Determine the (X, Y) coordinate at the center of the cell enclosing the given text.  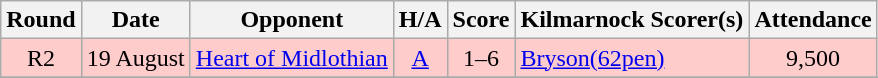
Opponent (292, 20)
9,500 (813, 58)
Bryson(62pen) (632, 58)
R2 (41, 58)
Round (41, 20)
H/A (420, 20)
Attendance (813, 20)
19 August (136, 58)
Heart of Midlothian (292, 58)
Date (136, 20)
Score (481, 20)
1–6 (481, 58)
A (420, 58)
Kilmarnock Scorer(s) (632, 20)
